Detect which cell encompasses the target text, then output its (x, y) center coordinate. 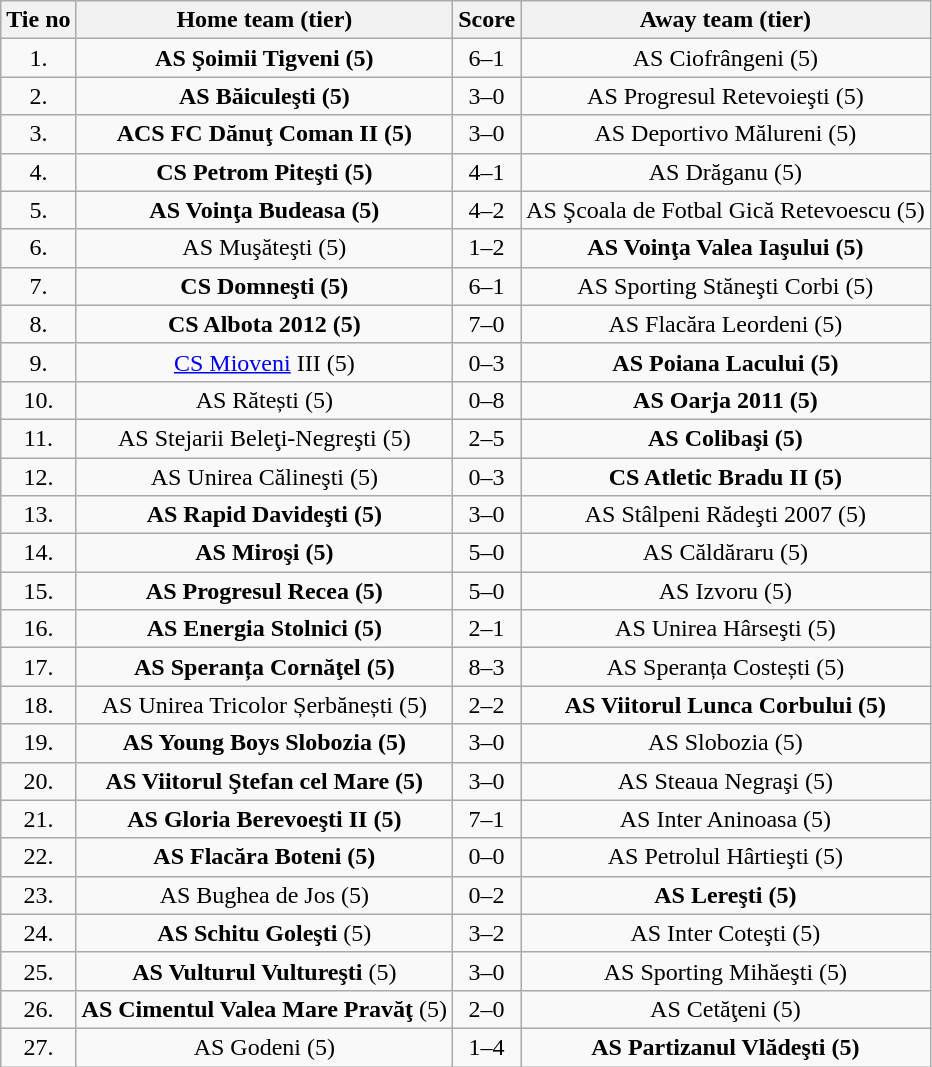
AS Energia Stolnici (5) (264, 629)
AS Young Boys Slobozia (5) (264, 743)
15. (38, 591)
AS Şcoala de Fotbal Gică Retevoescu (5) (726, 210)
0–2 (487, 895)
AS Slobozia (5) (726, 743)
AS Speranța Cornăţel (5) (264, 667)
2–0 (487, 1009)
CS Mioveni III (5) (264, 362)
4–2 (487, 210)
4–1 (487, 172)
7–0 (487, 324)
AS Petrolul Hârtieşti (5) (726, 857)
0–8 (487, 400)
9. (38, 362)
2–1 (487, 629)
AS Sporting Stăneşti Corbi (5) (726, 286)
AS Voinţa Valea Iaşului (5) (726, 248)
7. (38, 286)
CS Albota 2012 (5) (264, 324)
AS Bughea de Jos (5) (264, 895)
17. (38, 667)
AS Băiculeşti (5) (264, 96)
AS Stâlpeni Rădeşti 2007 (5) (726, 515)
24. (38, 933)
1. (38, 58)
AS Izvoru (5) (726, 591)
21. (38, 819)
Tie no (38, 20)
AS Viitorul Lunca Corbului (5) (726, 705)
7–1 (487, 819)
ACS FC Dănuţ Coman II (5) (264, 134)
13. (38, 515)
22. (38, 857)
CS Domneşti (5) (264, 286)
AS Oarja 2011 (5) (726, 400)
AS Voinţa Budeasa (5) (264, 210)
AS Unirea Tricolor Șerbănești (5) (264, 705)
AS Vulturul Vultureşti (5) (264, 971)
AS Partizanul Vlădeşti (5) (726, 1047)
AS Inter Coteşti (5) (726, 933)
AS Rapid Davideşti (5) (264, 515)
3–2 (487, 933)
AS Speranța Costești (5) (726, 667)
AS Cetăţeni (5) (726, 1009)
11. (38, 438)
AS Godeni (5) (264, 1047)
8–3 (487, 667)
AS Schitu Goleşti (5) (264, 933)
AS Stejarii Beleţi-Negreşti (5) (264, 438)
20. (38, 781)
23. (38, 895)
AS Inter Aninoasa (5) (726, 819)
AS Unirea Călineşti (5) (264, 477)
Away team (tier) (726, 20)
AS Unirea Hârseşti (5) (726, 629)
2–5 (487, 438)
8. (38, 324)
AS Rătești (5) (264, 400)
10. (38, 400)
AS Lereşti (5) (726, 895)
2. (38, 96)
CS Atletic Bradu II (5) (726, 477)
12. (38, 477)
AS Şoimii Tigveni (5) (264, 58)
25. (38, 971)
AS Flacăra Boteni (5) (264, 857)
AS Viitorul Ştefan cel Mare (5) (264, 781)
1–4 (487, 1047)
1–2 (487, 248)
AS Ciofrângeni (5) (726, 58)
0–0 (487, 857)
Home team (tier) (264, 20)
AS Muşăteşti (5) (264, 248)
4. (38, 172)
CS Petrom Piteşti (5) (264, 172)
27. (38, 1047)
18. (38, 705)
3. (38, 134)
AS Sporting Mihăeşti (5) (726, 971)
26. (38, 1009)
16. (38, 629)
6. (38, 248)
AS Miroşi (5) (264, 553)
AS Gloria Berevoeşti II (5) (264, 819)
AS Flacăra Leordeni (5) (726, 324)
AS Progresul Recea (5) (264, 591)
AS Colibaşi (5) (726, 438)
AS Cimentul Valea Mare Pravăţ (5) (264, 1009)
19. (38, 743)
AS Steaua Negraşi (5) (726, 781)
5. (38, 210)
AS Deportivo Mălureni (5) (726, 134)
AS Progresul Retevoieşti (5) (726, 96)
Score (487, 20)
2–2 (487, 705)
AS Drăganu (5) (726, 172)
AS Poiana Lacului (5) (726, 362)
14. (38, 553)
AS Căldăraru (5) (726, 553)
